Find where the given text appears and provide that cell's center as [x, y] coordinate. 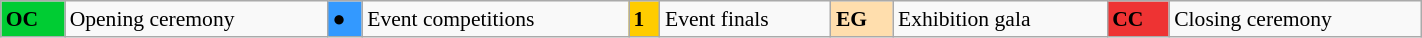
1 [644, 19]
OC [33, 19]
Closing ceremony [1295, 19]
EG [862, 19]
Opening ceremony [196, 19]
CC [1138, 19]
Event competitions [495, 19]
Event finals [746, 19]
● [344, 19]
Exhibition gala [1000, 19]
